Capture the cell that displays the provided text and extract its (X, Y) central coordinate. 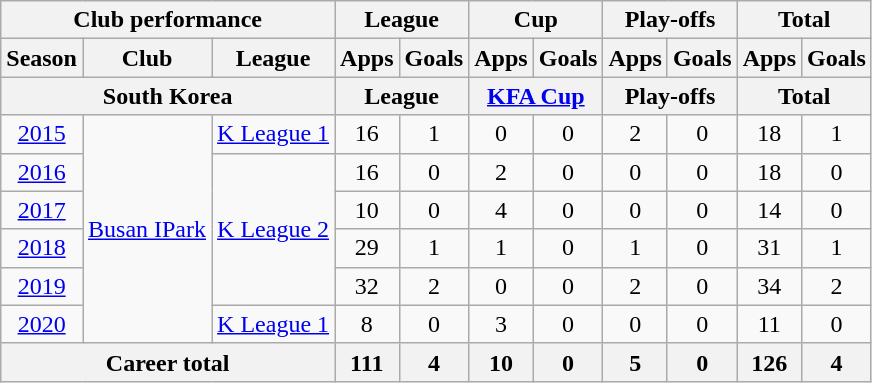
KFA Cup (536, 96)
29 (367, 248)
2015 (42, 134)
5 (635, 362)
Season (42, 58)
K League 2 (274, 229)
3 (501, 324)
11 (769, 324)
2016 (42, 172)
2017 (42, 210)
2018 (42, 248)
Club (146, 58)
32 (367, 286)
Club performance (168, 20)
Career total (168, 362)
31 (769, 248)
2020 (42, 324)
South Korea (168, 96)
Busan IPark (146, 229)
14 (769, 210)
8 (367, 324)
34 (769, 286)
Cup (536, 20)
126 (769, 362)
111 (367, 362)
2019 (42, 286)
